Provide the (x, y) coordinate of the cell's center where the given text is located.  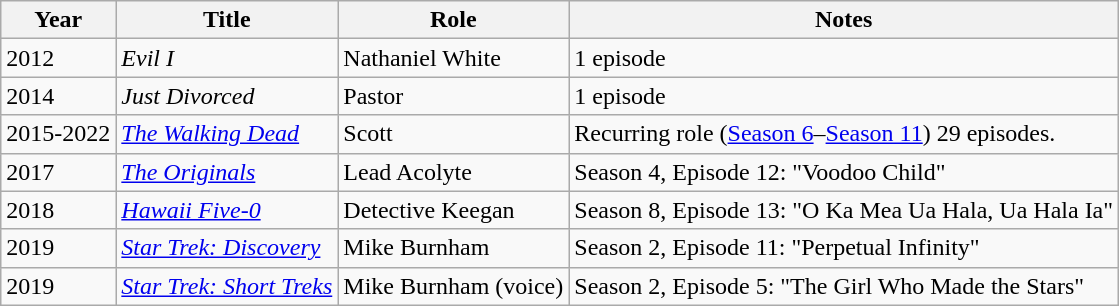
Star Trek: Short Treks (227, 286)
The Originals (227, 172)
Mike Burnham (voice) (454, 286)
Lead Acolyte (454, 172)
Star Trek: Discovery (227, 248)
Pastor (454, 96)
Notes (844, 20)
Recurring role (Season 6–Season 11) 29 episodes. (844, 134)
2015-2022 (58, 134)
Detective Keegan (454, 210)
Nathaniel White (454, 58)
The Walking Dead (227, 134)
Season 4, Episode 12: "Voodoo Child" (844, 172)
Season 2, Episode 5: "The Girl Who Made the Stars" (844, 286)
Hawaii Five-0 (227, 210)
Season 2, Episode 11: "Perpetual Infinity" (844, 248)
Role (454, 20)
Just Divorced (227, 96)
Year (58, 20)
Mike Burnham (454, 248)
2014 (58, 96)
2012 (58, 58)
Title (227, 20)
Scott (454, 134)
Season 8, Episode 13: "O Ka Mea Ua Hala, Ua Hala Ia" (844, 210)
Evil I (227, 58)
2017 (58, 172)
2018 (58, 210)
